Find where the given text appears and provide that cell's center as (X, Y) coordinate. 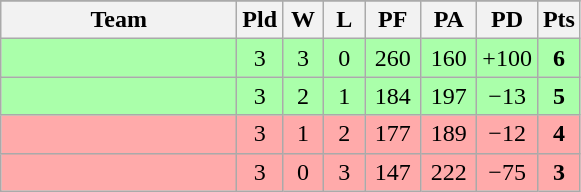
PD (508, 20)
Pts (558, 20)
5 (558, 96)
PF (393, 20)
197 (449, 96)
−75 (508, 172)
4 (558, 134)
222 (449, 172)
6 (558, 58)
260 (393, 58)
184 (393, 96)
Pld (260, 20)
147 (393, 172)
PA (449, 20)
189 (449, 134)
160 (449, 58)
177 (393, 134)
W (304, 20)
Team (119, 20)
−13 (508, 96)
−12 (508, 134)
L (344, 20)
+100 (508, 58)
